Detect which cell encompasses the target text, then output its (X, Y) center coordinate. 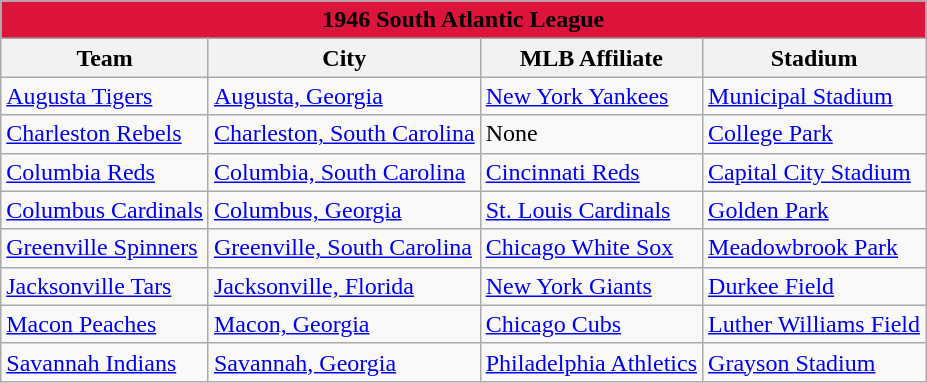
New York Giants (591, 286)
Stadium (814, 58)
Augusta Tigers (105, 96)
Team (105, 58)
Savannah, Georgia (344, 362)
MLB Affiliate (591, 58)
Columbia, South Carolina (344, 172)
St. Louis Cardinals (591, 210)
College Park (814, 134)
Durkee Field (814, 286)
None (591, 134)
City (344, 58)
Greenville, South Carolina (344, 248)
Luther Williams Field (814, 324)
Capital City Stadium (814, 172)
Savannah Indians (105, 362)
Macon, Georgia (344, 324)
Jacksonville Tars (105, 286)
Columbus, Georgia (344, 210)
Philadelphia Athletics (591, 362)
Chicago Cubs (591, 324)
1946 South Atlantic League (464, 20)
Charleston Rebels (105, 134)
Charleston, South Carolina (344, 134)
Augusta, Georgia (344, 96)
Grayson Stadium (814, 362)
Greenville Spinners (105, 248)
Meadowbrook Park (814, 248)
Chicago White Sox (591, 248)
Municipal Stadium (814, 96)
Macon Peaches (105, 324)
Columbus Cardinals (105, 210)
New York Yankees (591, 96)
Jacksonville, Florida (344, 286)
Columbia Reds (105, 172)
Golden Park (814, 210)
Cincinnati Reds (591, 172)
